Locate the cell with the specified text and output its (x, y) center coordinate. 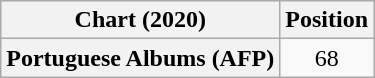
Position (327, 20)
68 (327, 58)
Chart (2020) (140, 20)
Portuguese Albums (AFP) (140, 58)
